Provide the [x, y] coordinate of the cell's center where the given text is located.  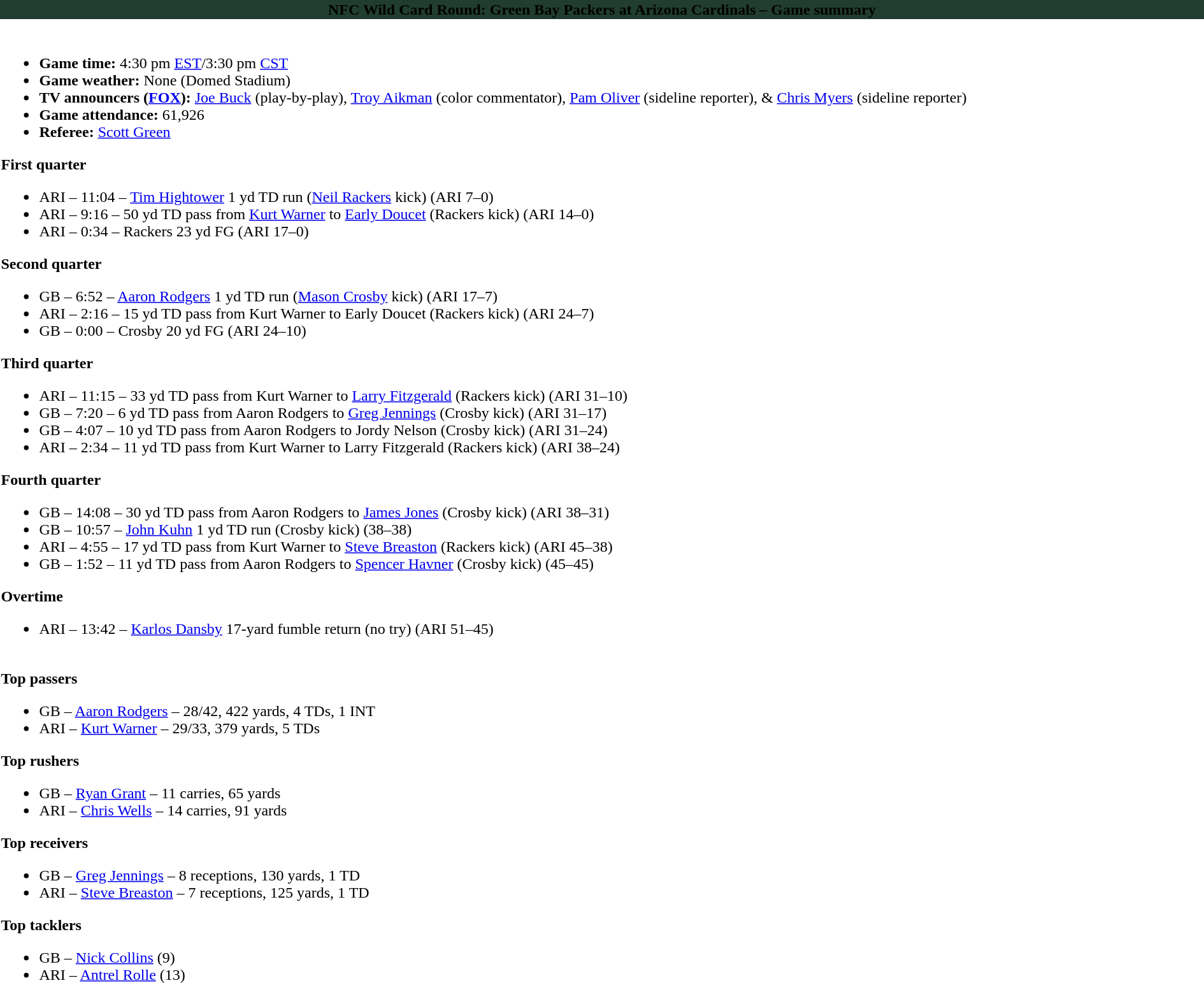
NFC Wild Card Round: Green Bay Packers at Arizona Cardinals – Game summary [602, 10]
